Detect which cell encompasses the target text, then output its [X, Y] center coordinate. 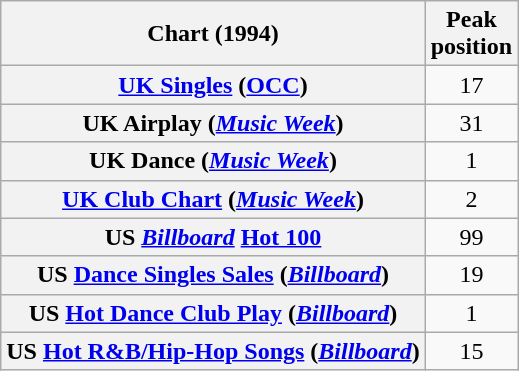
UK Dance (Music Week) [213, 161]
2 [471, 199]
UK Singles (OCC) [213, 85]
99 [471, 237]
US Dance Singles Sales (Billboard) [213, 275]
Peakposition [471, 34]
US Billboard Hot 100 [213, 237]
17 [471, 85]
15 [471, 351]
US Hot R&B/Hip-Hop Songs (Billboard) [213, 351]
Chart (1994) [213, 34]
19 [471, 275]
UK Airplay (Music Week) [213, 123]
US Hot Dance Club Play (Billboard) [213, 313]
UK Club Chart (Music Week) [213, 199]
31 [471, 123]
